Extract the [x, y] coordinate from the center of the cell holding the provided text.  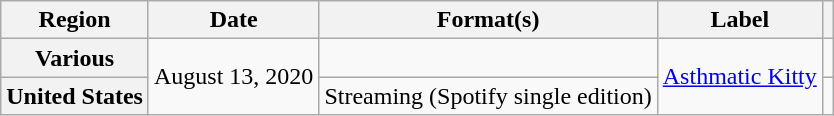
Label [740, 20]
August 13, 2020 [233, 77]
United States [75, 96]
Format(s) [488, 20]
Streaming (Spotify single edition) [488, 96]
Asthmatic Kitty [740, 77]
Region [75, 20]
Date [233, 20]
Various [75, 58]
